Pinpoint the cell where the given text exists, returning its [X, Y] midpoint coordinate. 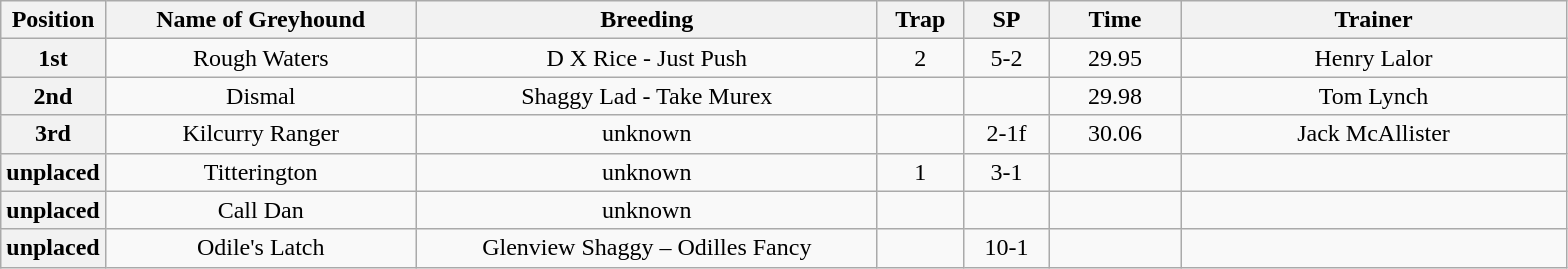
Shaggy Lad - Take Murex [646, 96]
3-1 [1006, 172]
2nd [53, 96]
30.06 [1114, 134]
Position [53, 20]
Tom Lynch [1373, 96]
Kilcurry Ranger [260, 134]
29.98 [1114, 96]
SP [1006, 20]
Henry Lalor [1373, 58]
10-1 [1006, 248]
Trap [920, 20]
Jack McAllister [1373, 134]
Time [1114, 20]
Trainer [1373, 20]
D X Rice - Just Push [646, 58]
Rough Waters [260, 58]
Breeding [646, 20]
2-1f [1006, 134]
Call Dan [260, 210]
Dismal [260, 96]
5-2 [1006, 58]
1st [53, 58]
2 [920, 58]
3rd [53, 134]
Name of Greyhound [260, 20]
Glenview Shaggy – Odilles Fancy [646, 248]
Titterington [260, 172]
1 [920, 172]
29.95 [1114, 58]
Odile's Latch [260, 248]
